Detect which cell encompasses the target text, then output its [X, Y] center coordinate. 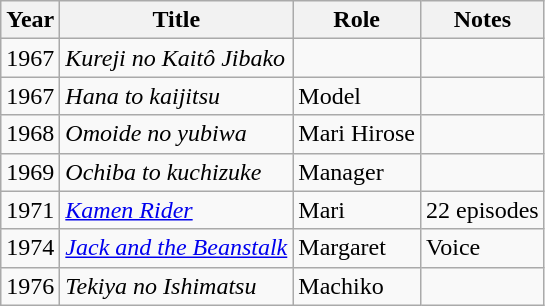
Ochiba to kuchizuke [176, 172]
Title [176, 20]
1976 [30, 286]
Mari [357, 210]
Omoide no yubiwa [176, 134]
Role [357, 20]
1969 [30, 172]
Notes [483, 20]
Mari Hirose [357, 134]
22 episodes [483, 210]
Machiko [357, 286]
Margaret [357, 248]
1968 [30, 134]
Jack and the Beanstalk [176, 248]
Model [357, 96]
Kureji no Kaitô Jibako [176, 58]
Voice [483, 248]
Kamen Rider [176, 210]
1974 [30, 248]
1971 [30, 210]
Year [30, 20]
Hana to kaijitsu [176, 96]
Manager [357, 172]
Tekiya no Ishimatsu [176, 286]
